Provide the (X, Y) coordinate of the cell's center where the given text is located.  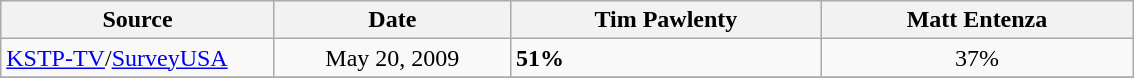
51% (666, 58)
Tim Pawlenty (666, 20)
KSTP-TV/SurveyUSA (138, 58)
37% (976, 58)
May 20, 2009 (392, 58)
Matt Entenza (976, 20)
Date (392, 20)
Source (138, 20)
